Identify which cell holds the provided text, then report its (x, y) central coordinate. 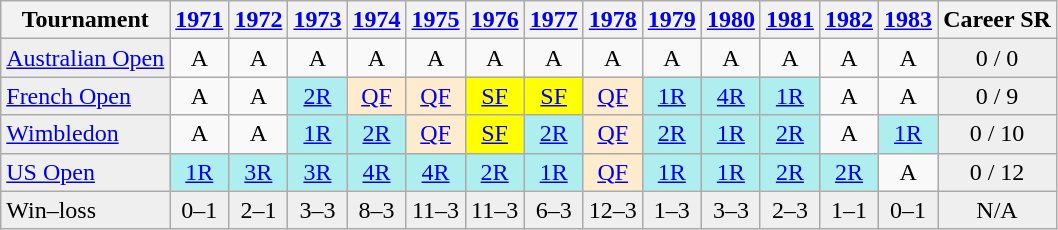
1972 (258, 20)
6–3 (554, 210)
1975 (436, 20)
1980 (730, 20)
1974 (376, 20)
1973 (318, 20)
1–1 (848, 210)
1978 (612, 20)
12–3 (612, 210)
1979 (672, 20)
1983 (908, 20)
Wimbledon (86, 134)
2–3 (790, 210)
1977 (554, 20)
N/A (998, 210)
0 / 12 (998, 172)
1981 (790, 20)
0 / 10 (998, 134)
2–1 (258, 210)
1976 (494, 20)
Australian Open (86, 58)
Career SR (998, 20)
1–3 (672, 210)
US Open (86, 172)
Win–loss (86, 210)
French Open (86, 96)
8–3 (376, 210)
Tournament (86, 20)
0 / 0 (998, 58)
1971 (200, 20)
1982 (848, 20)
0 / 9 (998, 96)
